Detect which cell encompasses the target text, then output its [X, Y] center coordinate. 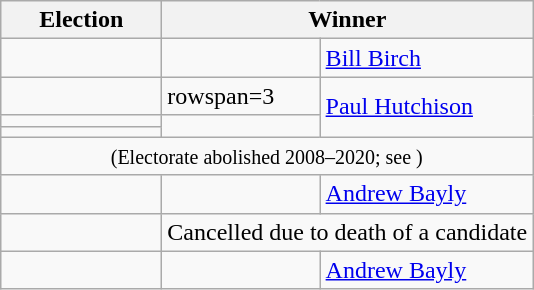
Cancelled due to death of a candidate [348, 232]
Bill Birch [426, 58]
Winner [348, 20]
Election [82, 20]
Paul Hutchison [426, 107]
(Electorate abolished 2008–2020; see ) [267, 156]
rowspan=3 [241, 96]
